Search for the cell housing the specified text and yield its [x, y] center coordinate. 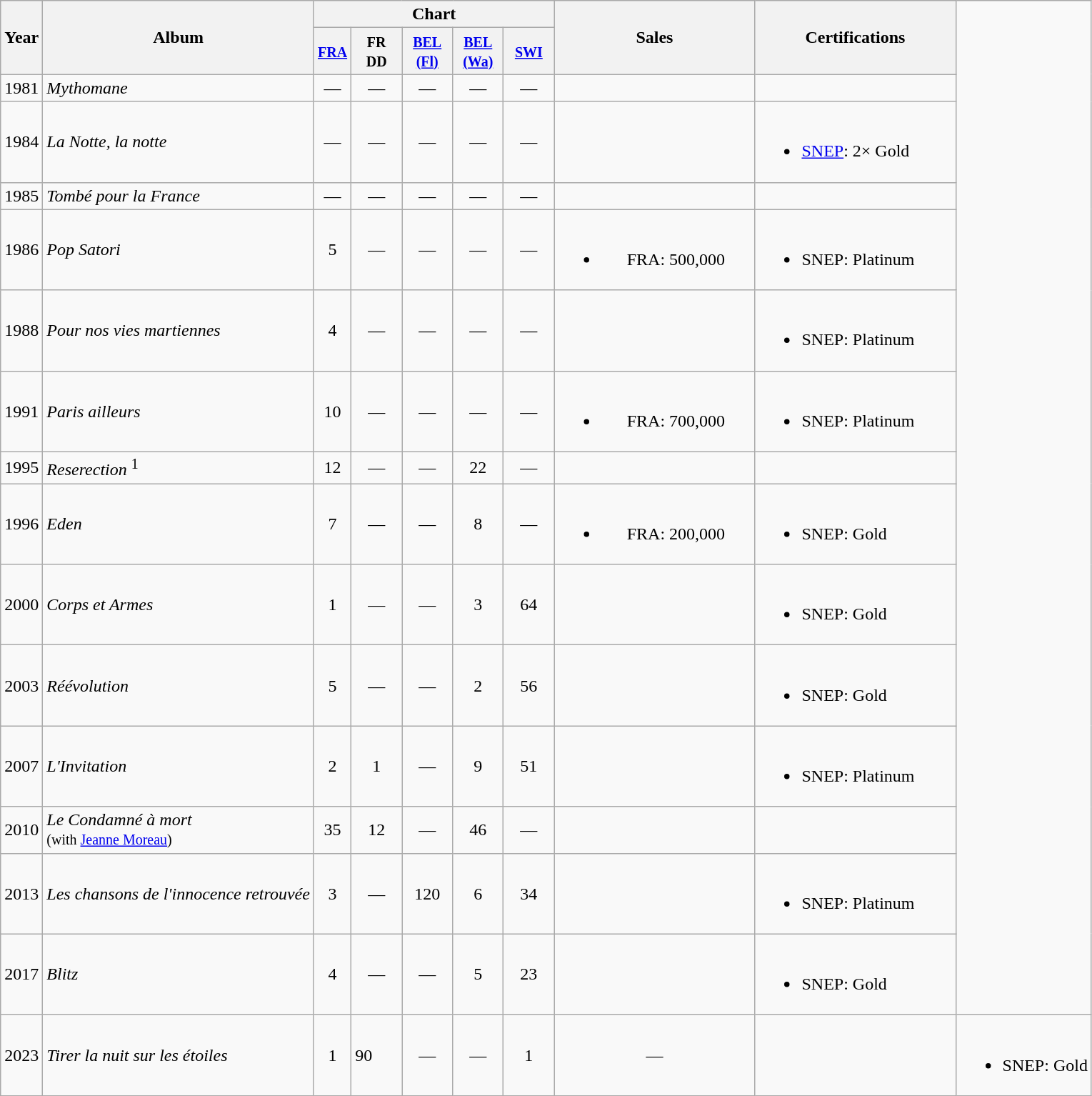
2007 [21, 766]
7 [332, 524]
2017 [21, 975]
10 [332, 412]
Chart [434, 14]
90 [377, 1055]
8 [479, 524]
FRA: 700,000 [654, 412]
Mythomane [179, 88]
2013 [21, 893]
2003 [21, 686]
34 [529, 893]
2000 [21, 604]
1995 [21, 467]
46 [479, 830]
23 [529, 975]
Year [21, 37]
64 [529, 604]
Paris ailleurs [179, 412]
Eden [179, 524]
Les chansons de l'innocence retrouvée [179, 893]
BEL (Wa) [479, 51]
Le Condamné à mort(with Jeanne Moreau) [179, 830]
1988 [21, 330]
56 [529, 686]
SNEP: 2× Gold [856, 141]
1985 [21, 196]
Blitz [179, 975]
FRA [332, 51]
SWI [529, 51]
FRA: 200,000 [654, 524]
Corps et Armes [179, 604]
La Notte, la notte [179, 141]
1981 [21, 88]
Réévolution [179, 686]
FRA: 500,000 [654, 250]
22 [479, 467]
FR DD [377, 51]
Tombé pour la France [179, 196]
1996 [21, 524]
120 [427, 893]
1986 [21, 250]
2023 [21, 1055]
2010 [21, 830]
6 [479, 893]
51 [529, 766]
1991 [21, 412]
35 [332, 830]
Sales [654, 37]
Reserection 1 [179, 467]
1984 [21, 141]
L'Invitation [179, 766]
Album [179, 37]
9 [479, 766]
BEL (Fl) [427, 51]
Pop Satori [179, 250]
Tirer la nuit sur les étoiles [179, 1055]
Certifications [856, 37]
Pour nos vies martiennes [179, 330]
